Find where the given text appears and provide that cell's center as [x, y] coordinate. 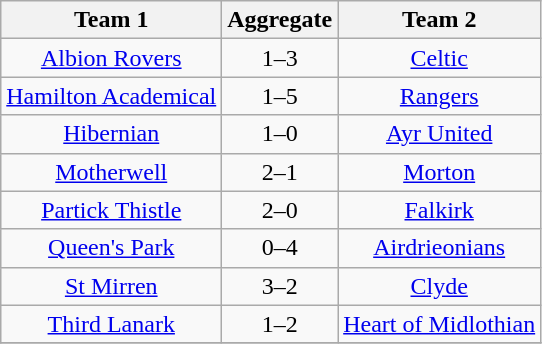
Hibernian [112, 134]
2–0 [280, 210]
1–2 [280, 324]
Ayr United [440, 134]
3–2 [280, 286]
Aggregate [280, 20]
2–1 [280, 172]
Clyde [440, 286]
Celtic [440, 58]
Rangers [440, 96]
Albion Rovers [112, 58]
Queen's Park [112, 248]
Heart of Midlothian [440, 324]
1–0 [280, 134]
Team 1 [112, 20]
1–3 [280, 58]
1–5 [280, 96]
Third Lanark [112, 324]
Partick Thistle [112, 210]
0–4 [280, 248]
Team 2 [440, 20]
Morton [440, 172]
Airdrieonians [440, 248]
Hamilton Academical [112, 96]
Motherwell [112, 172]
Falkirk [440, 210]
St Mirren [112, 286]
